Detect which cell encompasses the target text, then output its [X, Y] center coordinate. 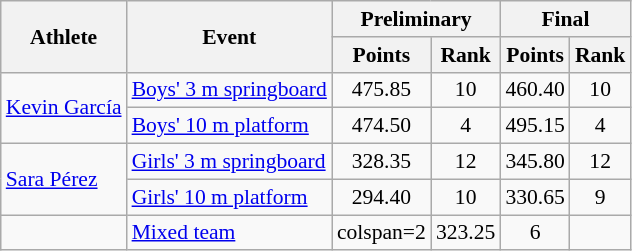
colspan=2 [382, 233]
9 [600, 197]
323.25 [466, 233]
Final [565, 19]
495.15 [534, 126]
460.40 [534, 90]
Girls' 3 m springboard [230, 162]
Boys' 10 m platform [230, 126]
Preliminary [416, 19]
294.40 [382, 197]
328.35 [382, 162]
330.65 [534, 197]
Sara Pérez [64, 180]
6 [534, 233]
Girls' 10 m platform [230, 197]
Kevin García [64, 108]
474.50 [382, 126]
Event [230, 36]
Athlete [64, 36]
475.85 [382, 90]
Mixed team [230, 233]
Boys' 3 m springboard [230, 90]
345.80 [534, 162]
